Find where the given text appears and provide that cell's center as [x, y] coordinate. 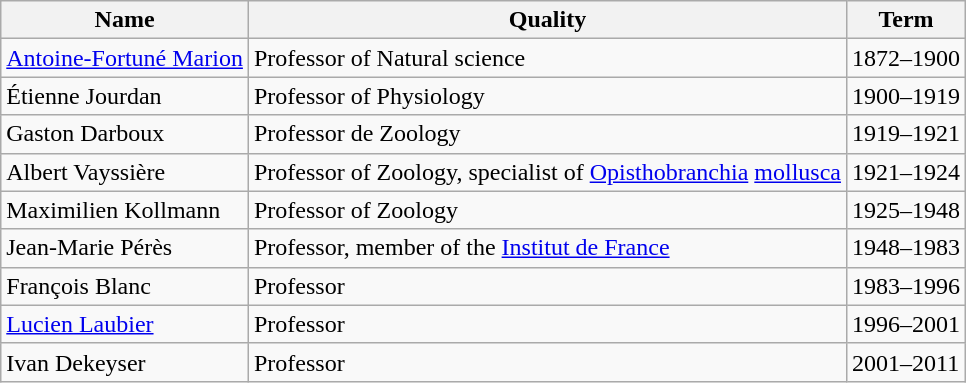
Professor of Natural science [547, 58]
1900–1919 [906, 96]
Jean-Marie Pérès [125, 248]
Antoine-Fortuné Marion [125, 58]
Name [125, 20]
Gaston Darboux [125, 134]
François Blanc [125, 286]
1983–1996 [906, 286]
Term [906, 20]
1921–1924 [906, 172]
1948–1983 [906, 248]
Professor de Zoology [547, 134]
Professor of Zoology [547, 210]
Lucien Laubier [125, 324]
1996–2001 [906, 324]
2001–2011 [906, 362]
Professor of Zoology, specialist of Opisthobranchia mollusca [547, 172]
Albert Vayssière [125, 172]
1925–1948 [906, 210]
1872–1900 [906, 58]
1919–1921 [906, 134]
Professor of Physiology [547, 96]
Étienne Jourdan [125, 96]
Quality [547, 20]
Ivan Dekeyser [125, 362]
Maximilien Kollmann [125, 210]
Professor, member of the Institut de France [547, 248]
